Capture the cell that displays the provided text and extract its (x, y) central coordinate. 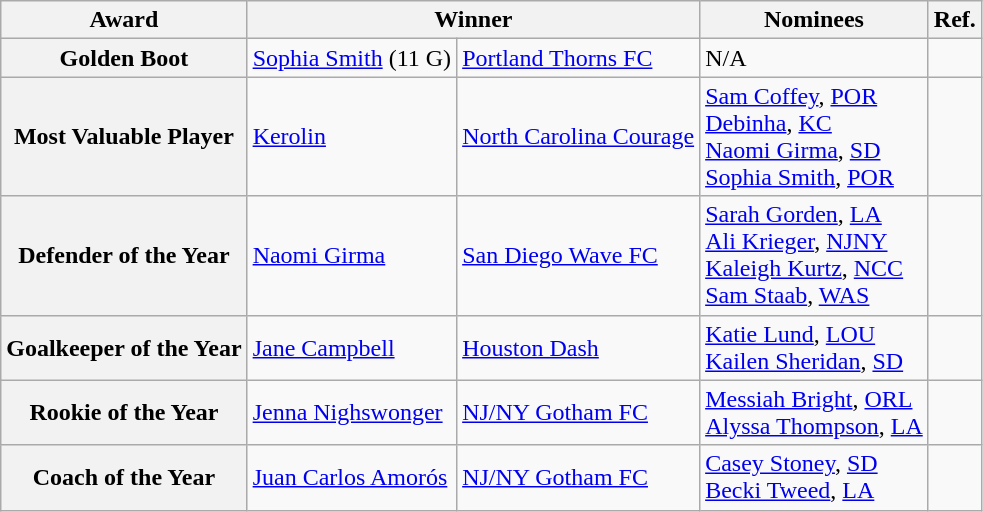
Jane Campbell (352, 348)
Goalkeeper of the Year (124, 348)
N/A (814, 58)
Winner (474, 20)
Kerolin (352, 136)
Naomi Girma (352, 256)
Katie Lund, LOU Kailen Sheridan, SD (814, 348)
San Diego Wave FC (578, 256)
Houston Dash (578, 348)
Golden Boot (124, 58)
Rookie of the Year (124, 412)
Sophia Smith (11 G) (352, 58)
Messiah Bright, ORL Alyssa Thompson, LA (814, 412)
Sarah Gorden, LA Ali Krieger, NJNY Kaleigh Kurtz, NCC Sam Staab, WAS (814, 256)
Casey Stoney, SD Becki Tweed, LA (814, 478)
Sam Coffey, POR Debinha, KC Naomi Girma, SD Sophia Smith, POR (814, 136)
Portland Thorns FC (578, 58)
Coach of the Year (124, 478)
Juan Carlos Amorós (352, 478)
Award (124, 20)
Ref. (954, 20)
North Carolina Courage (578, 136)
Most Valuable Player (124, 136)
Jenna Nighswonger (352, 412)
Defender of the Year (124, 256)
Nominees (814, 20)
